Provide the [X, Y] coordinate of the cell's center where the given text is located.  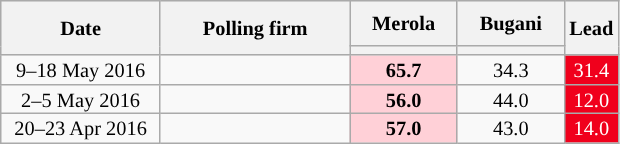
20–23 Apr 2016 [81, 128]
2–5 May 2016 [81, 98]
57.0 [404, 128]
12.0 [591, 98]
44.0 [510, 98]
Polling firm [255, 28]
31.4 [591, 70]
Merola [404, 22]
43.0 [510, 128]
Bugani [510, 22]
Lead [591, 28]
Date [81, 28]
34.3 [510, 70]
65.7 [404, 70]
9–18 May 2016 [81, 70]
14.0 [591, 128]
56.0 [404, 98]
